Pinpoint the cell where the given text exists, returning its [X, Y] midpoint coordinate. 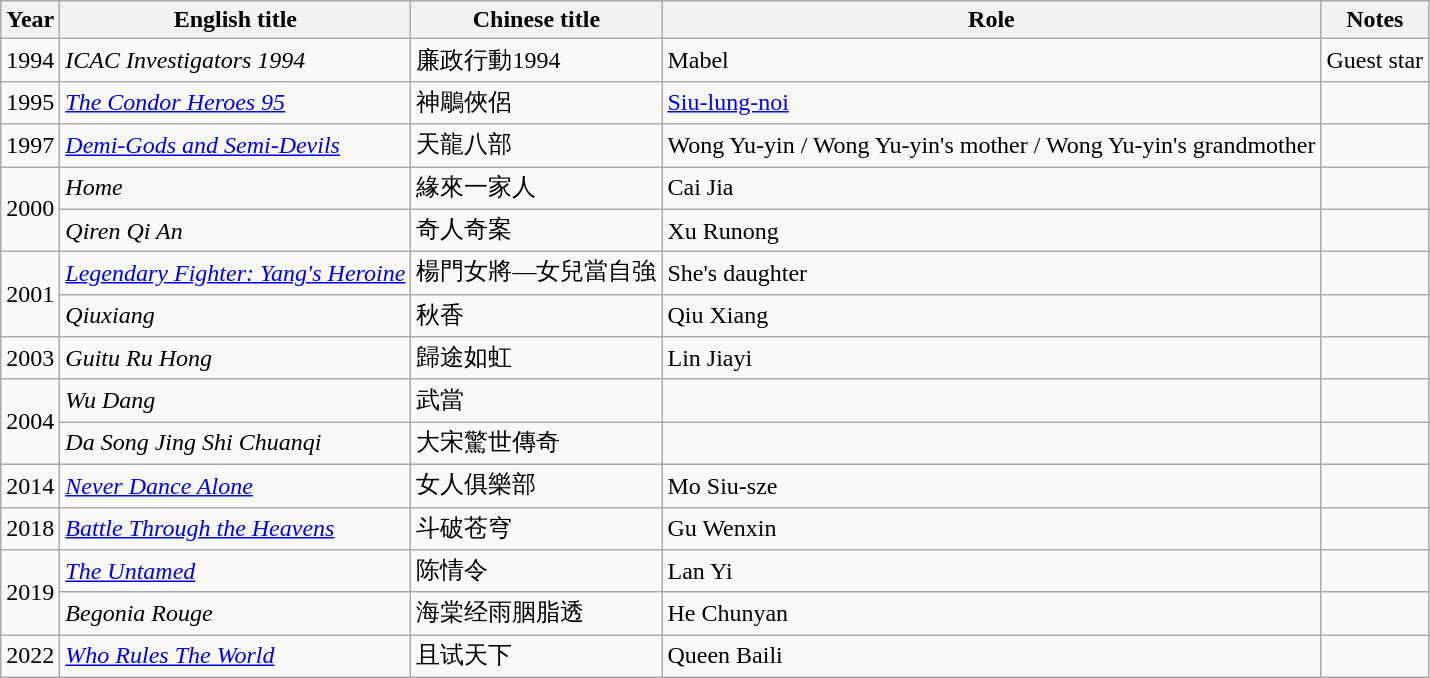
1994 [30, 60]
1997 [30, 146]
Qiu Xiang [992, 316]
奇人奇案 [536, 230]
Guest star [1375, 60]
2018 [30, 528]
Begonia Rouge [236, 614]
緣來一家人 [536, 188]
Da Song Jing Shi Chuanqi [236, 444]
2001 [30, 294]
The Untamed [236, 572]
Mabel [992, 60]
天龍八部 [536, 146]
Xu Runong [992, 230]
Mo Siu-sze [992, 486]
Notes [1375, 20]
Wu Dang [236, 400]
2014 [30, 486]
Qiren Qi An [236, 230]
2022 [30, 656]
神鵰俠侶 [536, 102]
武當 [536, 400]
2019 [30, 592]
Battle Through the Heavens [236, 528]
Year [30, 20]
Legendary Fighter: Yang's Heroine [236, 274]
Lin Jiayi [992, 358]
且试天下 [536, 656]
Role [992, 20]
2003 [30, 358]
斗破苍穹 [536, 528]
Siu-lung-noi [992, 102]
She's daughter [992, 274]
Guitu Ru Hong [236, 358]
陈情令 [536, 572]
廉政行動1994 [536, 60]
秋香 [536, 316]
Qiuxiang [236, 316]
楊門女將—女兒當自強 [536, 274]
2000 [30, 208]
Home [236, 188]
English title [236, 20]
Wong Yu-yin / Wong Yu-yin's mother / Wong Yu-yin's grandmother [992, 146]
Never Dance Alone [236, 486]
Lan Yi [992, 572]
2004 [30, 422]
Demi-Gods and Semi-Devils [236, 146]
He Chunyan [992, 614]
Who Rules The World [236, 656]
1995 [30, 102]
Chinese title [536, 20]
海棠经雨胭脂透 [536, 614]
女人俱樂部 [536, 486]
Queen Baili [992, 656]
ICAC Investigators 1994 [236, 60]
Cai Jia [992, 188]
Gu Wenxin [992, 528]
歸途如虹 [536, 358]
大宋驚世傳奇 [536, 444]
The Condor Heroes 95 [236, 102]
